Capture the cell that displays the provided text and extract its (x, y) central coordinate. 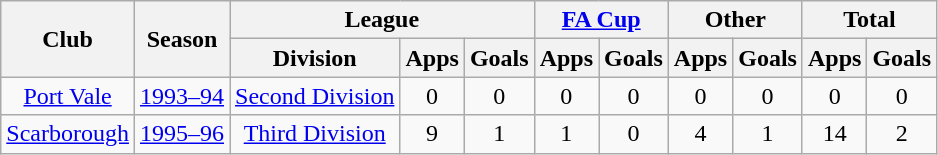
Scarborough (68, 134)
FA Cup (601, 20)
Season (182, 39)
Division (315, 58)
Club (68, 39)
2 (902, 134)
14 (834, 134)
League (382, 20)
4 (700, 134)
Third Division (315, 134)
Port Vale (68, 96)
1993–94 (182, 96)
1995–96 (182, 134)
Other (735, 20)
Second Division (315, 96)
Total (869, 20)
9 (432, 134)
